Provide the (X, Y) coordinate of the cell's center where the given text is located.  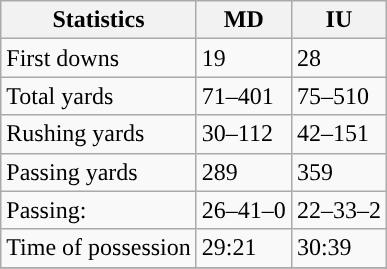
30:39 (338, 248)
75–510 (338, 96)
359 (338, 172)
IU (338, 20)
Passing yards (99, 172)
Passing: (99, 210)
Rushing yards (99, 134)
MD (244, 20)
19 (244, 58)
26–41–0 (244, 210)
289 (244, 172)
42–151 (338, 134)
First downs (99, 58)
Statistics (99, 20)
Time of possession (99, 248)
28 (338, 58)
Total yards (99, 96)
29:21 (244, 248)
22–33–2 (338, 210)
30–112 (244, 134)
71–401 (244, 96)
